From the cell containing the given text, extract its center point as [X, Y] coordinate. 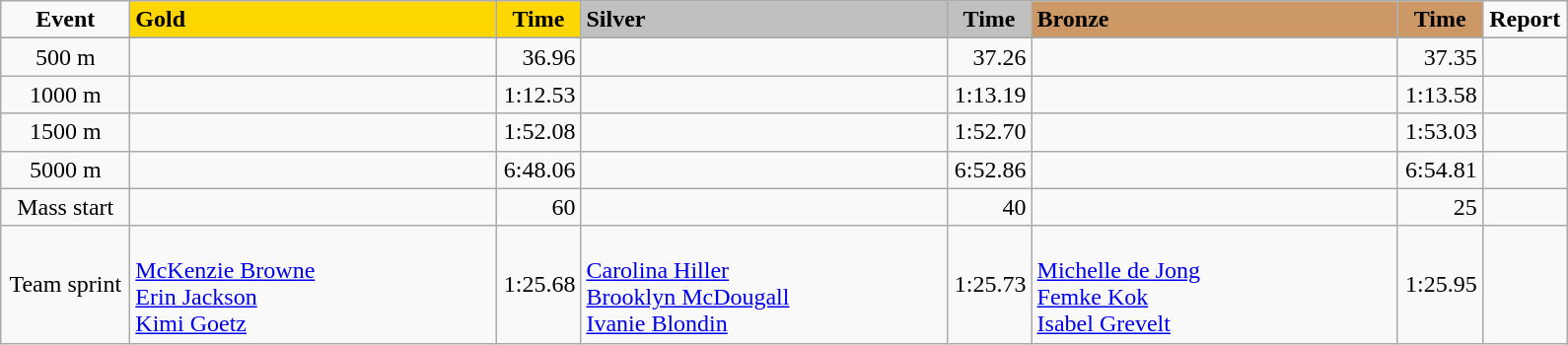
Team sprint [65, 284]
Michelle de JongFemke KokIsabel Grevelt [1215, 284]
1:53.03 [1440, 132]
25 [1440, 207]
37.35 [1440, 57]
Report [1525, 20]
1:13.19 [989, 95]
1:52.70 [989, 132]
1:25.73 [989, 284]
1:25.68 [538, 284]
500 m [65, 57]
Event [65, 20]
Bronze [1215, 20]
Carolina HillerBrooklyn McDougallIvanie Blondin [763, 284]
Gold [314, 20]
1:25.95 [1440, 284]
6:52.86 [989, 170]
6:54.81 [1440, 170]
40 [989, 207]
60 [538, 207]
37.26 [989, 57]
5000 m [65, 170]
Mass start [65, 207]
1000 m [65, 95]
Silver [763, 20]
1:13.58 [1440, 95]
36.96 [538, 57]
McKenzie BrowneErin JacksonKimi Goetz [314, 284]
1:12.53 [538, 95]
1:52.08 [538, 132]
1500 m [65, 132]
6:48.06 [538, 170]
